Capture the cell that displays the provided text and extract its (X, Y) central coordinate. 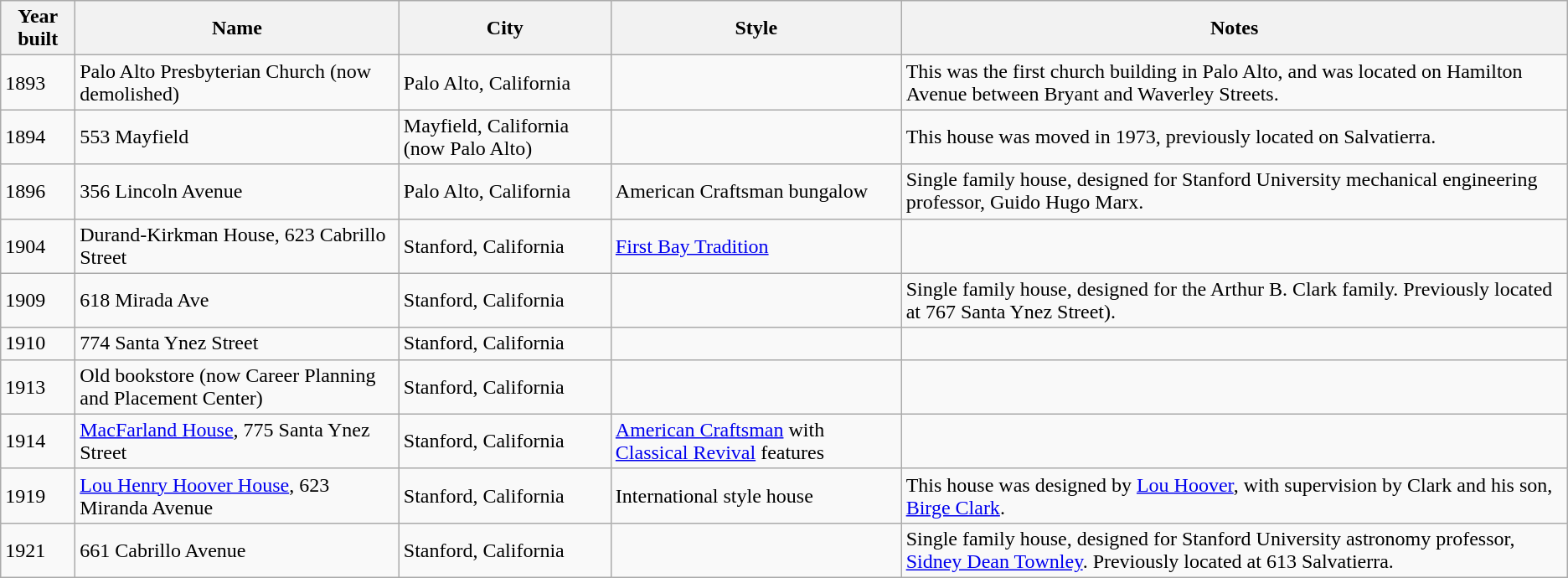
1896 (39, 191)
Name (238, 28)
This house was moved in 1973, previously located on Salvatierra. (1235, 137)
Palo Alto Presbyterian Church (now demolished) (238, 82)
Style (756, 28)
1919 (39, 496)
Single family house, designed for the Arthur B. Clark family. Previously located at 767 Santa Ynez Street). (1235, 300)
This house was designed by Lou Hoover, with supervision by Clark and his son, Birge Clark. (1235, 496)
553 Mayfield (238, 137)
1921 (39, 550)
MacFarland House, 775 Santa Ynez Street (238, 441)
American Craftsman bungalow (756, 191)
Single family house, designed for Stanford University mechanical engineering professor, Guido Hugo Marx. (1235, 191)
Mayfield, California (now Palo Alto) (504, 137)
1894 (39, 137)
1904 (39, 246)
First Bay Tradition (756, 246)
661 Cabrillo Avenue (238, 550)
1910 (39, 343)
1909 (39, 300)
Year built (39, 28)
356 Lincoln Avenue (238, 191)
Lou Henry Hoover House, 623 Miranda Avenue (238, 496)
1893 (39, 82)
1914 (39, 441)
Old bookstore (now Career Planning and Placement Center) (238, 387)
Durand-Kirkman House, 623 Cabrillo Street (238, 246)
Notes (1235, 28)
American Craftsman with Classical Revival features (756, 441)
1913 (39, 387)
City (504, 28)
774 Santa Ynez Street (238, 343)
618 Mirada Ave (238, 300)
Single family house, designed for Stanford University astronomy professor, Sidney Dean Townley. Previously located at 613 Salvatierra. (1235, 550)
This was the first church building in Palo Alto, and was located on Hamilton Avenue between Bryant and Waverley Streets. (1235, 82)
International style house (756, 496)
